Extract the [x, y] coordinate from the center of the cell holding the provided text.  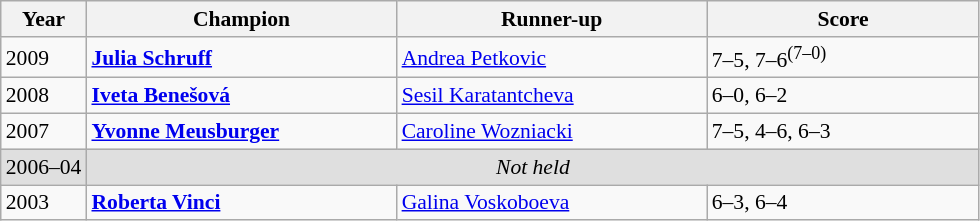
Galina Voskoboeva [552, 203]
Caroline Wozniacki [552, 132]
2003 [44, 203]
Andrea Petkovic [552, 58]
Runner-up [552, 19]
6–0, 6–2 [844, 96]
Yvonne Meusburger [241, 132]
Not held [532, 167]
Julia Schruff [241, 58]
Year [44, 19]
7–5, 7–6(7–0) [844, 58]
2006–04 [44, 167]
Score [844, 19]
Iveta Benešová [241, 96]
Sesil Karatantcheva [552, 96]
2009 [44, 58]
2007 [44, 132]
Roberta Vinci [241, 203]
2008 [44, 96]
6–3, 6–4 [844, 203]
Champion [241, 19]
7–5, 4–6, 6–3 [844, 132]
